From the cell containing the given text, extract its center point as (X, Y) coordinate. 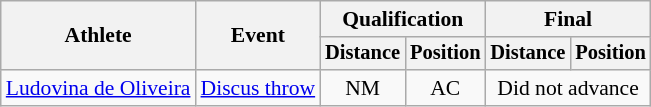
Discus throw (258, 88)
Final (568, 19)
NM (362, 88)
Did not advance (568, 88)
AC (445, 88)
Athlete (98, 36)
Ludovina de Oliveira (98, 88)
Event (258, 36)
Qualification (402, 19)
